Provide the [X, Y] coordinate of the cell's center where the given text is located.  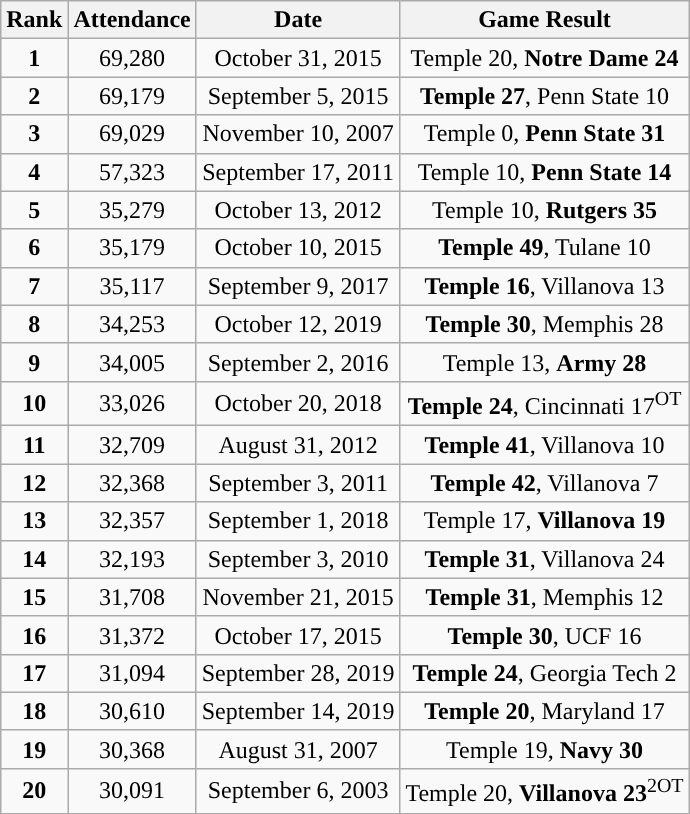
32,709 [132, 445]
32,368 [132, 483]
September 14, 2019 [298, 711]
October 10, 2015 [298, 248]
20 [34, 790]
14 [34, 559]
5 [34, 210]
September 17, 2011 [298, 172]
Temple 10, Penn State 14 [544, 172]
Temple 24, Cincinnati 17OT [544, 404]
31,372 [132, 635]
Temple 10, Rutgers 35 [544, 210]
Rank [34, 20]
34,253 [132, 324]
Temple 16, Villanova 13 [544, 286]
18 [34, 711]
Temple 31, Villanova 24 [544, 559]
7 [34, 286]
Temple 20, Maryland 17 [544, 711]
69,029 [132, 134]
September 3, 2011 [298, 483]
Date [298, 20]
4 [34, 172]
31,094 [132, 673]
September 5, 2015 [298, 96]
16 [34, 635]
September 9, 2017 [298, 286]
2 [34, 96]
October 12, 2019 [298, 324]
69,179 [132, 96]
33,026 [132, 404]
34,005 [132, 362]
September 6, 2003 [298, 790]
October 20, 2018 [298, 404]
6 [34, 248]
1 [34, 58]
8 [34, 324]
October 17, 2015 [298, 635]
Temple 30, UCF 16 [544, 635]
17 [34, 673]
Temple 27, Penn State 10 [544, 96]
Temple 17, Villanova 19 [544, 521]
Temple 24, Georgia Tech 2 [544, 673]
32,193 [132, 559]
September 28, 2019 [298, 673]
Temple 30, Memphis 28 [544, 324]
69,280 [132, 58]
Temple 42, Villanova 7 [544, 483]
Temple 20, Villanova 232OT [544, 790]
13 [34, 521]
30,610 [132, 711]
Temple 19, Navy 30 [544, 749]
October 13, 2012 [298, 210]
32,357 [132, 521]
Temple 13, Army 28 [544, 362]
Temple 41, Villanova 10 [544, 445]
11 [34, 445]
August 31, 2012 [298, 445]
September 1, 2018 [298, 521]
10 [34, 404]
Temple 49, Tulane 10 [544, 248]
9 [34, 362]
19 [34, 749]
35,117 [132, 286]
November 10, 2007 [298, 134]
30,091 [132, 790]
12 [34, 483]
57,323 [132, 172]
Temple 0, Penn State 31 [544, 134]
15 [34, 597]
August 31, 2007 [298, 749]
3 [34, 134]
September 2, 2016 [298, 362]
September 3, 2010 [298, 559]
30,368 [132, 749]
35,279 [132, 210]
October 31, 2015 [298, 58]
Attendance [132, 20]
35,179 [132, 248]
Game Result [544, 20]
31,708 [132, 597]
November 21, 2015 [298, 597]
Temple 31, Memphis 12 [544, 597]
Temple 20, Notre Dame 24 [544, 58]
